Detect which cell encompasses the target text, then output its (X, Y) center coordinate. 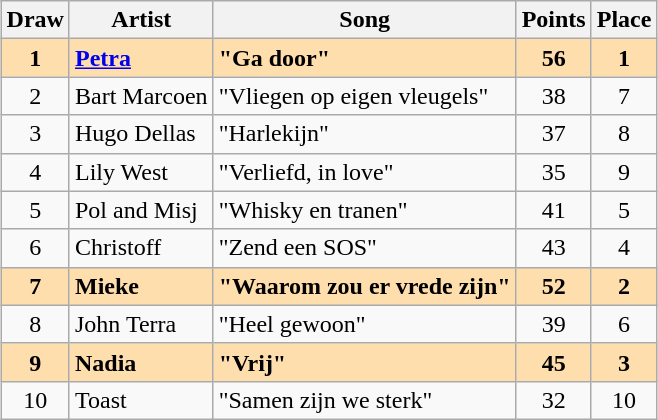
Pol and Misj (141, 210)
"Vliegen op eigen vleugels" (364, 96)
"Vrij" (364, 362)
Points (554, 20)
Draw (35, 20)
52 (554, 286)
"Waarom zou er vrede zijn" (364, 286)
35 (554, 172)
39 (554, 324)
"Zend een SOS" (364, 248)
45 (554, 362)
56 (554, 58)
43 (554, 248)
32 (554, 400)
Bart Marcoen (141, 96)
"Heel gewoon" (364, 324)
John Terra (141, 324)
Petra (141, 58)
"Harlekijn" (364, 134)
Christoff (141, 248)
"Verliefd, in love" (364, 172)
Mieke (141, 286)
38 (554, 96)
"Whisky en tranen" (364, 210)
"Ga door" (364, 58)
Toast (141, 400)
Artist (141, 20)
Song (364, 20)
Hugo Dellas (141, 134)
37 (554, 134)
Place (624, 20)
Nadia (141, 362)
"Samen zijn we sterk" (364, 400)
41 (554, 210)
Lily West (141, 172)
